Pinpoint the cell where the given text exists, returning its (X, Y) midpoint coordinate. 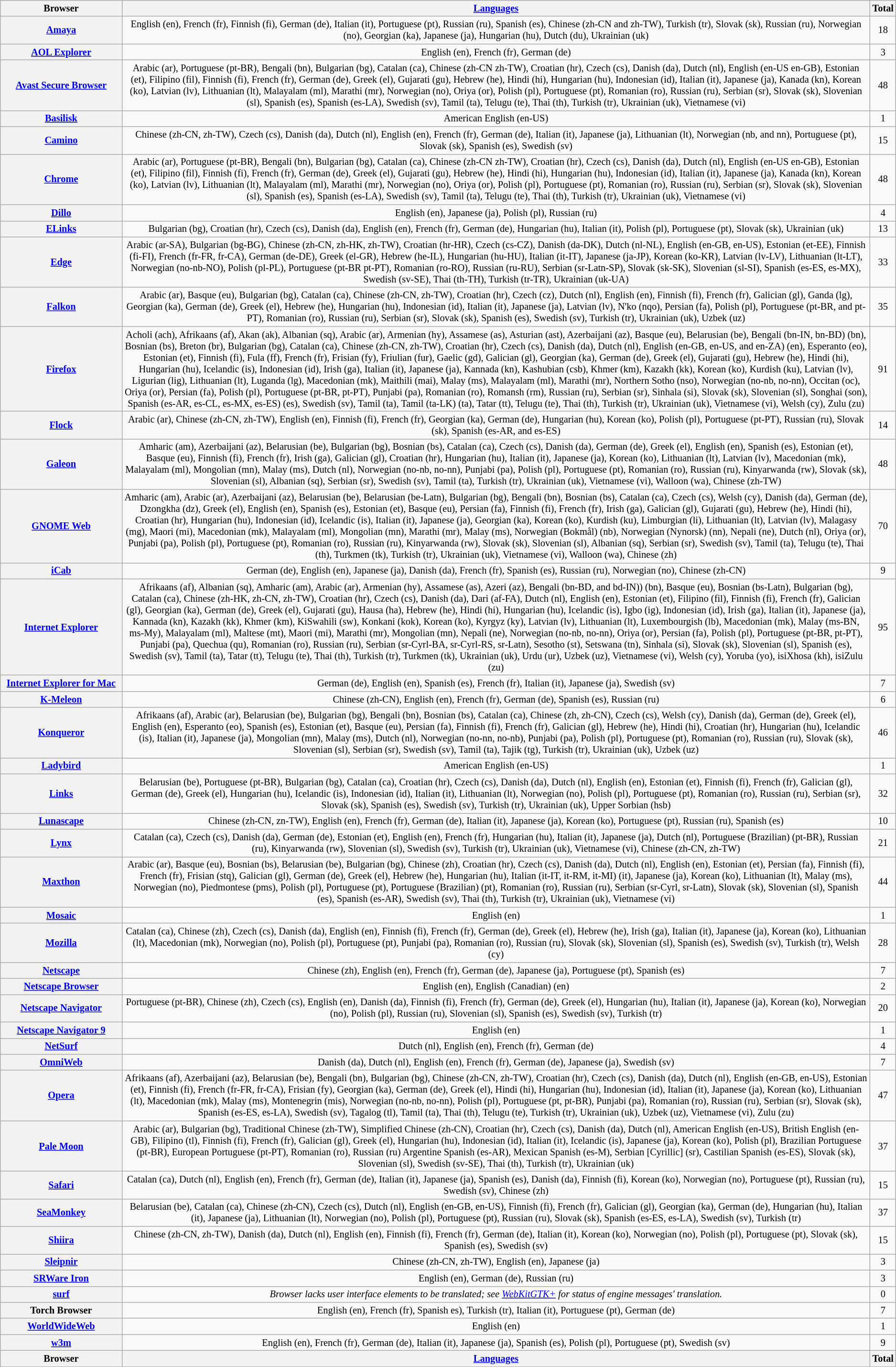
Firefox (61, 369)
English (en), German (de), Russian (ru) (496, 1278)
Shiira (61, 1240)
Mozilla (61, 943)
46 (883, 733)
18 (883, 30)
Opera (61, 1096)
Danish (da), Dutch (nl), English (en), French (fr), German (de), Japanese (ja), Swedish (sv) (496, 1062)
Links (61, 793)
Safari (61, 1185)
Torch Browser (61, 1310)
Falkon (61, 307)
28 (883, 943)
70 (883, 526)
Pale Moon (61, 1146)
Dillo (61, 213)
Camino (61, 141)
WorldWideWeb (61, 1326)
91 (883, 369)
47 (883, 1096)
w3m (61, 1343)
SRWare Iron (61, 1278)
20 (883, 1008)
iCab (61, 571)
GNOME Web (61, 526)
10 (883, 821)
English (en), French (fr), German (de) (496, 52)
Browser lacks user interface elements to be translated; see WebKitGTK+ for status of engine messages' translation. (496, 1294)
Netscape Navigator 9 (61, 1030)
Dutch (nl), English (en), French (fr), German (de) (496, 1046)
Chinese (zh-CN, zh-TW), English (en), Japanese (ja) (496, 1262)
ELinks (61, 229)
95 (883, 627)
Chinese (zh), English (en), French (fr), German (de), Japanese (ja), Portuguese (pt), Spanish (es) (496, 970)
6 (883, 699)
Konqueror (61, 733)
NetSurf (61, 1046)
Netscape (61, 970)
AOL Explorer (61, 52)
English (en), English (Canadian) (en) (496, 987)
32 (883, 793)
OmniWeb (61, 1062)
K-Meleon (61, 699)
English (en), Japanese (ja), Polish (pl), Russian (ru) (496, 213)
Flock (61, 425)
Chrome (61, 179)
English (en), French (fr), German (de), Italian (it), Japanese (ja), Spanish (es), Polish (pl), Portuguese (pt), Swedish (sv) (496, 1343)
German (de), English (en), Japanese (ja), Danish (da), French (fr), Spanish (es), Russian (ru), Norwegian (no), Chinese (zh-CN) (496, 571)
Amaya (61, 30)
Internet Explorer for Mac (61, 683)
44 (883, 882)
21 (883, 843)
Lynx (61, 843)
Chinese (zh-CN, zn-TW), English (en), French (fr), German (de), Italian (it), Japanese (ja), Korean (ko), Portuguese (pt), Russian (ru), Spanish (es) (496, 821)
14 (883, 425)
Netscape Browser (61, 987)
Galeon (61, 464)
33 (883, 262)
13 (883, 229)
Basilisk (61, 119)
Avast Secure Browser (61, 85)
Chinese (zh-CN), English (en), French (fr), German (de), Spanish (es), Russian (ru) (496, 699)
SeaMonkey (61, 1213)
Maxthon (61, 882)
2 (883, 987)
Lunascape (61, 821)
Sleipnir (61, 1262)
German (de), English (en), Spanish (es), French (fr), Italian (it), Japanese (ja), Swedish (sv) (496, 683)
English (en), French (fr), Spanish es), Turkish (tr), Italian (it), Portuguese (pt), German (de) (496, 1310)
0 (883, 1294)
Netscape Navigator (61, 1008)
Mosaic (61, 915)
Edge (61, 262)
Internet Explorer (61, 627)
surf (61, 1294)
Ladybird (61, 766)
35 (883, 307)
